Identify which cell holds the provided text, then report its (x, y) central coordinate. 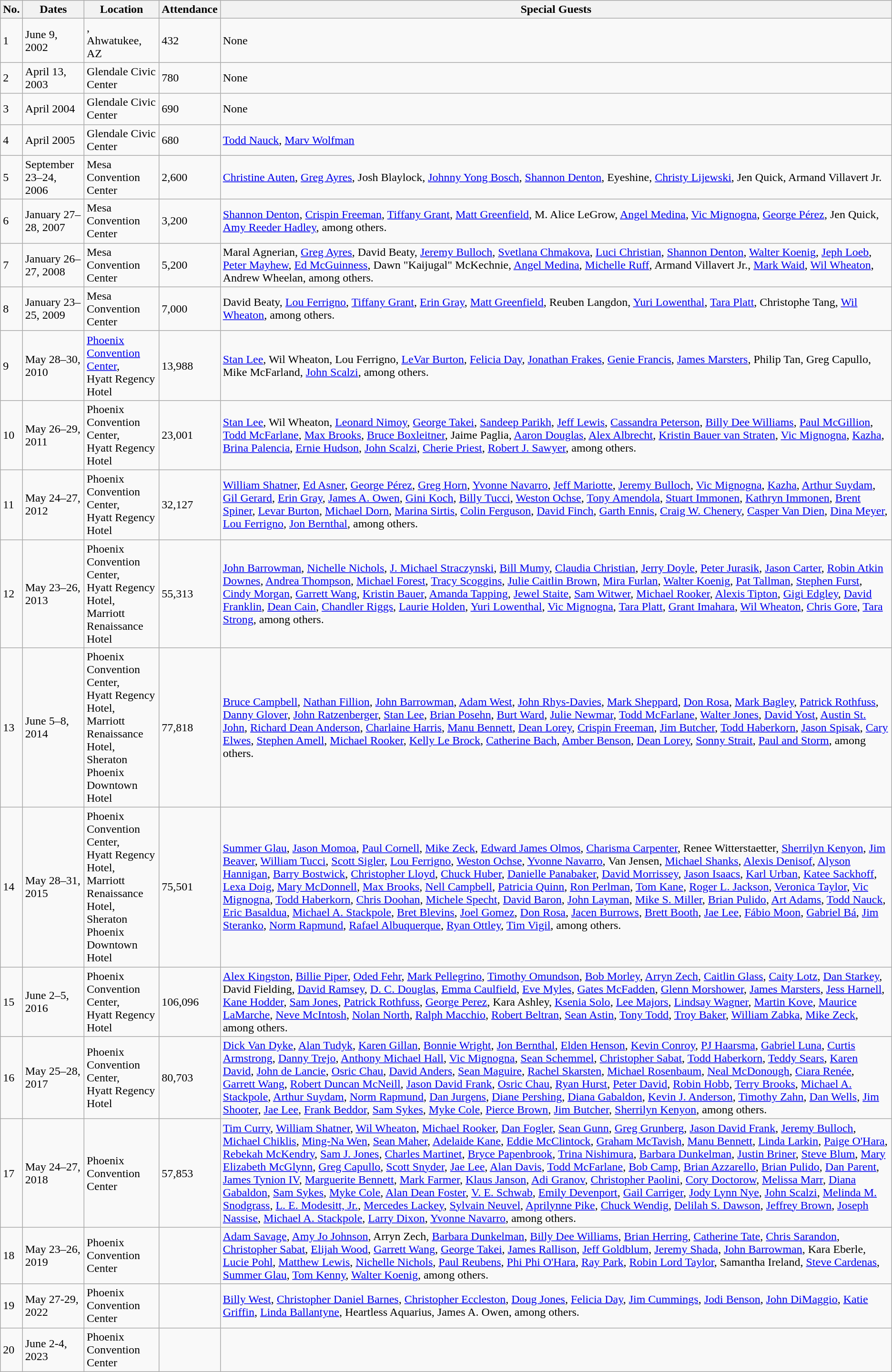
April 13, 2003 (53, 78)
18 (11, 1256)
11 (11, 504)
80,703 (190, 1078)
1 (11, 40)
10 (11, 435)
12 (11, 594)
14 (11, 887)
January 23–25, 2009 (53, 309)
May 24–27, 2018 (53, 1173)
57,853 (190, 1173)
4 (11, 140)
680 (190, 140)
Dates (53, 10)
Special Guests (556, 10)
55,313 (190, 594)
May 28–31, 2015 (53, 887)
June 2-4, 2023 (53, 1350)
432 (190, 40)
2,600 (190, 177)
Phoenix Convention Center, Hyatt Regency Hotel, Marriott Renaissance Hotel (121, 594)
13,988 (190, 365)
23,001 (190, 435)
2 (11, 78)
January 26–27, 2008 (53, 265)
May 27-29, 2022 (53, 1306)
20 (11, 1350)
May 24–27, 2012 (53, 504)
7,000 (190, 309)
16 (11, 1078)
3 (11, 109)
9 (11, 365)
Todd Nauck, Marv Wolfman (556, 140)
Attendance (190, 10)
June 9, 2002 (53, 40)
April 2004 (53, 109)
6 (11, 221)
13 (11, 728)
106,096 (190, 1002)
May 28–30, 2010 (53, 365)
690 (190, 109)
September 23–24, 2006 (53, 177)
19 (11, 1306)
77,818 (190, 728)
32,127 (190, 504)
17 (11, 1173)
8 (11, 309)
Location (121, 10)
3,200 (190, 221)
Christine Auten, Greg Ayres, Josh Blaylock, Johnny Yong Bosch, Shannon Denton, Eyeshine, Christy Lijewski, Jen Quick, Armand Villavert Jr. (556, 177)
May 23–26, 2019 (53, 1256)
May 26–29, 2011 (53, 435)
15 (11, 1002)
June 5–8, 2014 (53, 728)
June 2–5, 2016 (53, 1002)
May 25–28, 2017 (53, 1078)
780 (190, 78)
5,200 (190, 265)
7 (11, 265)
May 23–26, 2013 (53, 594)
5 (11, 177)
75,501 (190, 887)
January 27–28, 2007 (53, 221)
, Ahwatukee, AZ (121, 40)
No. (11, 10)
April 2005 (53, 140)
